Capture the cell that displays the provided text and extract its (x, y) central coordinate. 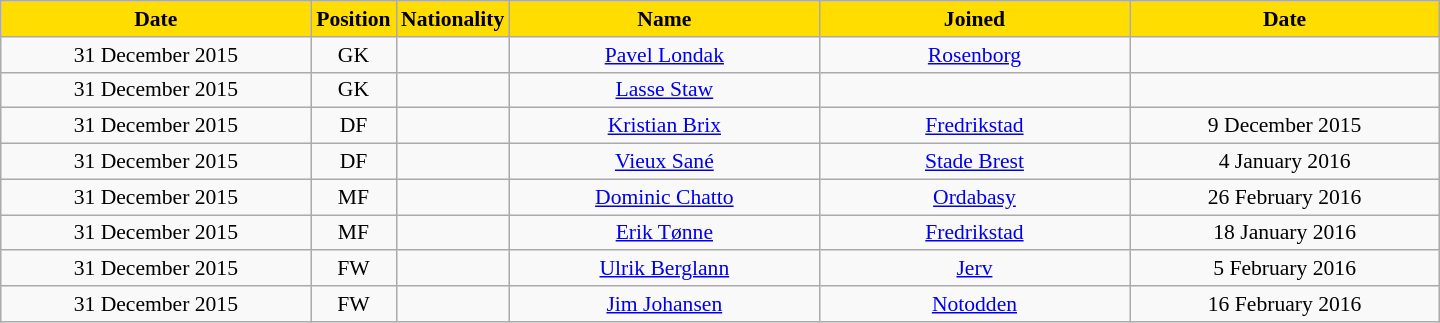
Vieux Sané (664, 162)
Position (354, 19)
Notodden (974, 304)
Stade Brest (974, 162)
Jerv (974, 269)
18 January 2016 (1285, 233)
Pavel Londak (664, 55)
Nationality (452, 19)
Lasse Staw (664, 90)
Dominic Chatto (664, 197)
16 February 2016 (1285, 304)
Ordabasy (974, 197)
4 January 2016 (1285, 162)
Rosenborg (974, 55)
26 February 2016 (1285, 197)
Joined (974, 19)
Name (664, 19)
Kristian Brix (664, 126)
5 February 2016 (1285, 269)
9 December 2015 (1285, 126)
Ulrik Berglann (664, 269)
Erik Tønne (664, 233)
Jim Johansen (664, 304)
